Return (X, Y) of the center of cell containing provided text 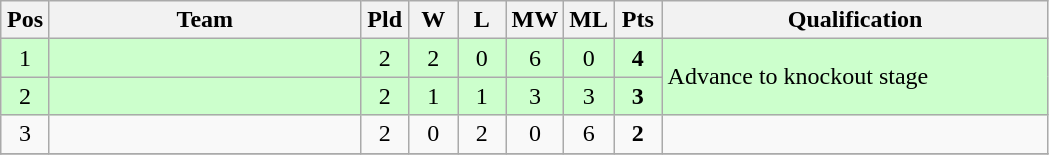
Qualification (855, 20)
Pos (26, 20)
W (434, 20)
Advance to knockout stage (855, 77)
4 (638, 58)
Team (204, 20)
L (482, 20)
MW (535, 20)
ML (589, 20)
Pld (384, 20)
Pts (638, 20)
